Extract the (x, y) coordinate from the center of the cell holding the provided text.  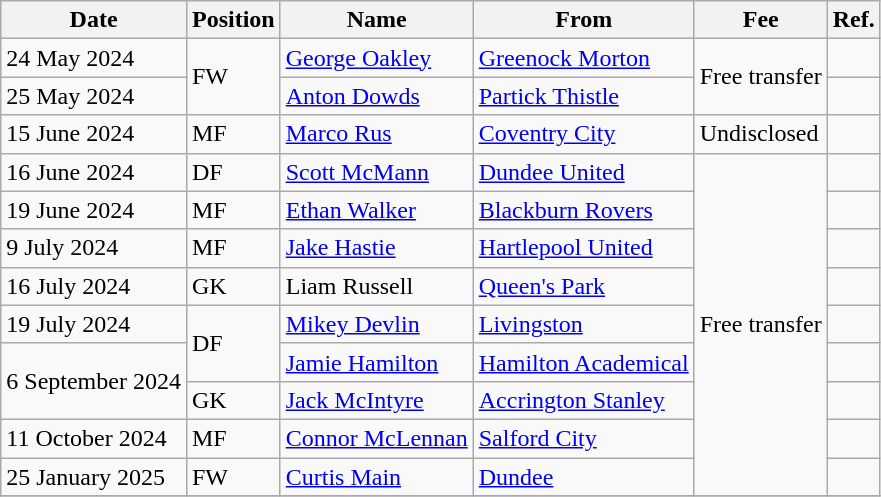
Hamilton Academical (584, 362)
24 May 2024 (94, 58)
25 January 2025 (94, 477)
Mikey Devlin (376, 324)
Blackburn Rovers (584, 210)
Ref. (854, 20)
Jake Hastie (376, 248)
Accrington Stanley (584, 400)
Marco Rus (376, 134)
Name (376, 20)
Greenock Morton (584, 58)
Liam Russell (376, 286)
15 June 2024 (94, 134)
Coventry City (584, 134)
25 May 2024 (94, 96)
Dundee United (584, 172)
Queen's Park (584, 286)
6 September 2024 (94, 381)
Date (94, 20)
16 July 2024 (94, 286)
19 June 2024 (94, 210)
Dundee (584, 477)
Connor McLennan (376, 438)
Ethan Walker (376, 210)
19 July 2024 (94, 324)
Fee (760, 20)
Scott McMann (376, 172)
Partick Thistle (584, 96)
George Oakley (376, 58)
Undisclosed (760, 134)
Hartlepool United (584, 248)
Anton Dowds (376, 96)
Jamie Hamilton (376, 362)
Position (233, 20)
Curtis Main (376, 477)
From (584, 20)
16 June 2024 (94, 172)
Livingston (584, 324)
11 October 2024 (94, 438)
Jack McIntyre (376, 400)
Salford City (584, 438)
9 July 2024 (94, 248)
